From the cell containing the given text, extract its center point as (x, y) coordinate. 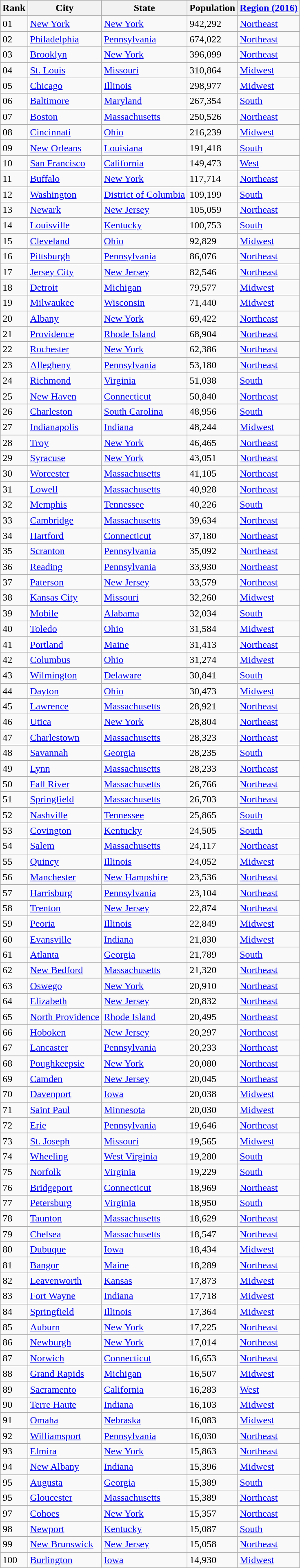
98 (14, 1529)
109,199 (212, 194)
87 (14, 1358)
216,239 (212, 132)
18,950 (212, 1203)
30,473 (212, 691)
83 (14, 1296)
Cambridge (64, 520)
17,873 (212, 1281)
92 (14, 1435)
05 (14, 86)
310,864 (212, 70)
26,703 (212, 799)
16,083 (212, 1420)
16,103 (212, 1405)
Cohoes (64, 1513)
Dayton (64, 691)
15,396 (212, 1467)
Newport (64, 1529)
47 (14, 738)
32,260 (212, 598)
Louisiana (144, 148)
35 (14, 551)
24 (14, 380)
62 (14, 970)
Chicago (64, 86)
Erie (64, 1125)
58 (14, 908)
48,244 (212, 427)
25 (14, 396)
54 (14, 846)
70 (14, 1094)
Lawrence (64, 707)
Gloucester (64, 1498)
17,225 (212, 1327)
100 (14, 1560)
Population (212, 8)
66 (14, 1032)
Sacramento (64, 1389)
23 (14, 365)
15,863 (212, 1451)
25,865 (212, 815)
298,977 (212, 86)
Brooklyn (64, 55)
Allegheny (64, 365)
Wilmington (64, 675)
20,910 (212, 986)
19,280 (212, 1156)
24,117 (212, 846)
60 (14, 939)
93 (14, 1451)
89 (14, 1389)
Mobile (64, 613)
14,930 (212, 1560)
04 (14, 70)
51,038 (212, 380)
Boston (64, 117)
48 (14, 753)
43,051 (212, 458)
St. Joseph (64, 1141)
18,289 (212, 1265)
21,789 (212, 955)
100,753 (212, 225)
39,634 (212, 520)
New Haven (64, 396)
21 (14, 334)
Elizabeth (64, 1001)
50,840 (212, 396)
82 (14, 1281)
17,014 (212, 1343)
36 (14, 567)
Oswego (64, 986)
06 (14, 101)
20,495 (212, 1017)
59 (14, 923)
Reading (64, 567)
61 (14, 955)
18,547 (212, 1234)
Charleston (64, 411)
267,354 (212, 101)
San Francisco (64, 163)
Milwaukee (64, 303)
149,473 (212, 163)
Troy (64, 442)
Kansas (144, 1281)
Dubuque (64, 1250)
Fall River (64, 784)
Maryland (144, 101)
30,841 (212, 675)
99 (14, 1544)
22,874 (212, 908)
New Brunswick (64, 1544)
Charlestown (64, 738)
14 (14, 225)
31,584 (212, 629)
31 (14, 489)
92,829 (212, 241)
78 (14, 1219)
Nebraska (144, 1420)
Scranton (64, 551)
69 (14, 1079)
64 (14, 1001)
Bangor (64, 1265)
16,283 (212, 1389)
22,849 (212, 923)
Lowell (64, 489)
City (64, 8)
08 (14, 132)
10 (14, 163)
Savannah (64, 753)
46,465 (212, 442)
Omaha (64, 1420)
18,969 (212, 1188)
Utica (64, 722)
Petersburg (64, 1203)
Chelsea (64, 1234)
942,292 (212, 24)
21,320 (212, 970)
65 (14, 1017)
17 (14, 272)
Poughkeepsie (64, 1063)
79,577 (212, 287)
09 (14, 148)
97 (14, 1513)
Indianapolis (64, 427)
52 (14, 815)
32 (14, 505)
37 (14, 582)
28,323 (212, 738)
Burlington (64, 1560)
68 (14, 1063)
Lynn (64, 769)
20,080 (212, 1063)
Alabama (144, 613)
Newburgh (64, 1343)
Auburn (64, 1327)
Rochester (64, 349)
105,059 (212, 210)
35,092 (212, 551)
Hoboken (64, 1032)
Buffalo (64, 179)
674,022 (212, 39)
53 (14, 830)
Jersey City (64, 272)
Cleveland (64, 241)
Atlanta (64, 955)
80 (14, 1250)
75 (14, 1172)
Norwich (64, 1358)
19,229 (212, 1172)
Terre Haute (64, 1405)
17,718 (212, 1296)
20,832 (212, 1001)
117,714 (212, 179)
South Carolina (144, 411)
41,105 (212, 474)
28,921 (212, 707)
Fort Wayne (64, 1296)
Region (2016) (269, 8)
38 (14, 598)
27 (14, 427)
Paterson (64, 582)
28 (14, 442)
26 (14, 411)
68,904 (212, 334)
33,579 (212, 582)
North Providence (64, 1017)
84 (14, 1312)
28,235 (212, 753)
New Bedford (64, 970)
48,956 (212, 411)
15,087 (212, 1529)
20,045 (212, 1079)
Williamsport (64, 1435)
16 (14, 256)
Kansas City (64, 598)
37,180 (212, 536)
20,233 (212, 1048)
77 (14, 1203)
Wheeling (64, 1156)
District of Columbia (144, 194)
Lancaster (64, 1048)
Camden (64, 1079)
Saint Paul (64, 1110)
63 (14, 986)
20,038 (212, 1094)
15 (14, 241)
39 (14, 613)
Minnesota (144, 1110)
11 (14, 179)
19 (14, 303)
55 (14, 861)
Louisville (64, 225)
Covington (64, 830)
396,099 (212, 55)
26,766 (212, 784)
67 (14, 1048)
23,104 (212, 892)
Memphis (64, 505)
28,804 (212, 722)
62,386 (212, 349)
51 (14, 799)
Augusta (64, 1482)
Leavenworth (64, 1281)
State (144, 8)
22 (14, 349)
29 (14, 458)
86 (14, 1343)
24,052 (212, 861)
New Albany (64, 1467)
Providence (64, 334)
40 (14, 629)
88 (14, 1374)
53,180 (212, 365)
Harrisburg (64, 892)
Hartford (64, 536)
St. Louis (64, 70)
73 (14, 1141)
Davenport (64, 1094)
16,653 (212, 1358)
44 (14, 691)
Quincy (64, 861)
18,434 (212, 1250)
50 (14, 784)
19,646 (212, 1125)
Pittsburgh (64, 256)
20 (14, 318)
Richmond (64, 380)
Taunton (64, 1219)
40,226 (212, 505)
New Orleans (64, 148)
23,536 (212, 877)
01 (14, 24)
16,030 (212, 1435)
79 (14, 1234)
17,364 (212, 1312)
18 (14, 287)
94 (14, 1467)
Grand Rapids (64, 1374)
Peoria (64, 923)
72 (14, 1125)
Columbus (64, 660)
16,507 (212, 1374)
28,233 (212, 769)
33,930 (212, 567)
Philadelphia (64, 39)
74 (14, 1156)
Albany (64, 318)
12 (14, 194)
Worcester (64, 474)
85 (14, 1327)
43 (14, 675)
Cincinnati (64, 132)
Nashville (64, 815)
03 (14, 55)
91 (14, 1420)
21,830 (212, 939)
Manchester (64, 877)
56 (14, 877)
Syracuse (64, 458)
18,629 (212, 1219)
45 (14, 707)
Salem (64, 846)
90 (14, 1405)
34 (14, 536)
41 (14, 644)
Detroit (64, 287)
Elmira (64, 1451)
32,034 (212, 613)
Toledo (64, 629)
Bridgeport (64, 1188)
Delaware (144, 675)
Rank (14, 8)
19,565 (212, 1141)
20,030 (212, 1110)
42 (14, 660)
Newark (64, 210)
40,928 (212, 489)
81 (14, 1265)
69,422 (212, 318)
31,274 (212, 660)
Washington (64, 194)
46 (14, 722)
West Virginia (144, 1156)
02 (14, 39)
15,357 (212, 1513)
15,058 (212, 1544)
71 (14, 1110)
31,413 (212, 644)
Trenton (64, 908)
Baltimore (64, 101)
07 (14, 117)
Wisconsin (144, 303)
71,440 (212, 303)
250,526 (212, 117)
76 (14, 1188)
13 (14, 210)
30 (14, 474)
New Hampshire (144, 877)
Portland (64, 644)
82,546 (212, 272)
24,505 (212, 830)
86,076 (212, 256)
Norfolk (64, 1172)
49 (14, 769)
57 (14, 892)
20,297 (212, 1032)
33 (14, 520)
191,418 (212, 148)
Evansville (64, 939)
